Detect which cell encompasses the target text, then output its [X, Y] center coordinate. 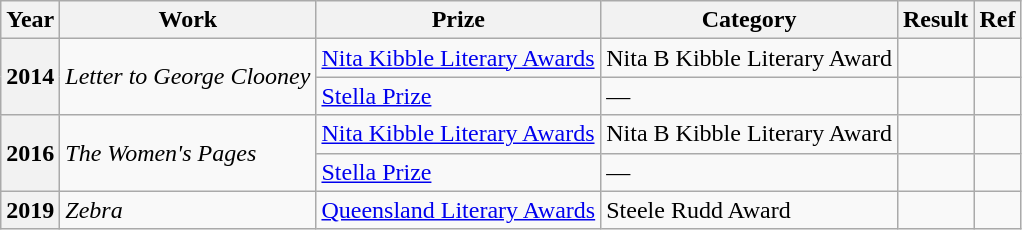
Ref [998, 20]
Letter to George Clooney [188, 77]
Prize [458, 20]
The Women's Pages [188, 153]
Category [750, 20]
Queensland Literary Awards [458, 210]
2014 [30, 77]
Work [188, 20]
2016 [30, 153]
Result [935, 20]
2019 [30, 210]
Zebra [188, 210]
Year [30, 20]
Steele Rudd Award [750, 210]
